From the cell containing the given text, extract its center point as (x, y) coordinate. 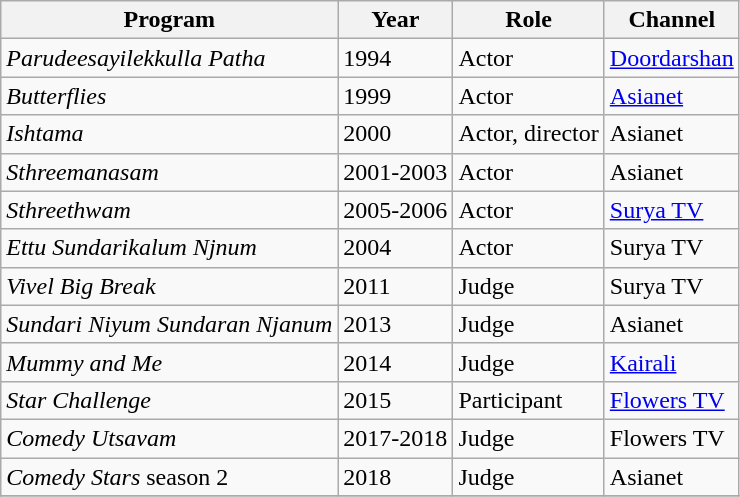
Channel (672, 20)
Sthreemanasam (170, 172)
Kairali (672, 362)
2015 (396, 400)
2017-2018 (396, 438)
Comedy Utsavam (170, 438)
1994 (396, 58)
2001-2003 (396, 172)
Parudeesayilekkulla Patha (170, 58)
2013 (396, 324)
Year (396, 20)
Butterflies (170, 96)
2004 (396, 248)
Mummy and Me (170, 362)
Sthreethwam (170, 210)
2000 (396, 134)
Ishtama (170, 134)
Ettu Sundarikalum Njnum (170, 248)
Vivel Big Break (170, 286)
Program (170, 20)
Comedy Stars season 2 (170, 477)
Star Challenge (170, 400)
2014 (396, 362)
2011 (396, 286)
2018 (396, 477)
1999 (396, 96)
Role (528, 20)
Doordarshan (672, 58)
Actor, director (528, 134)
Participant (528, 400)
Sundari Niyum Sundaran Njanum (170, 324)
2005-2006 (396, 210)
